From the cell containing the given text, extract its center point as (X, Y) coordinate. 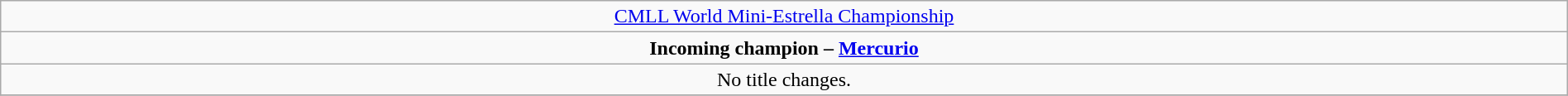
No title changes. (784, 79)
Incoming champion – Mercurio (784, 48)
CMLL World Mini-Estrella Championship (784, 17)
